Search for the cell housing the specified text and yield its (X, Y) center coordinate. 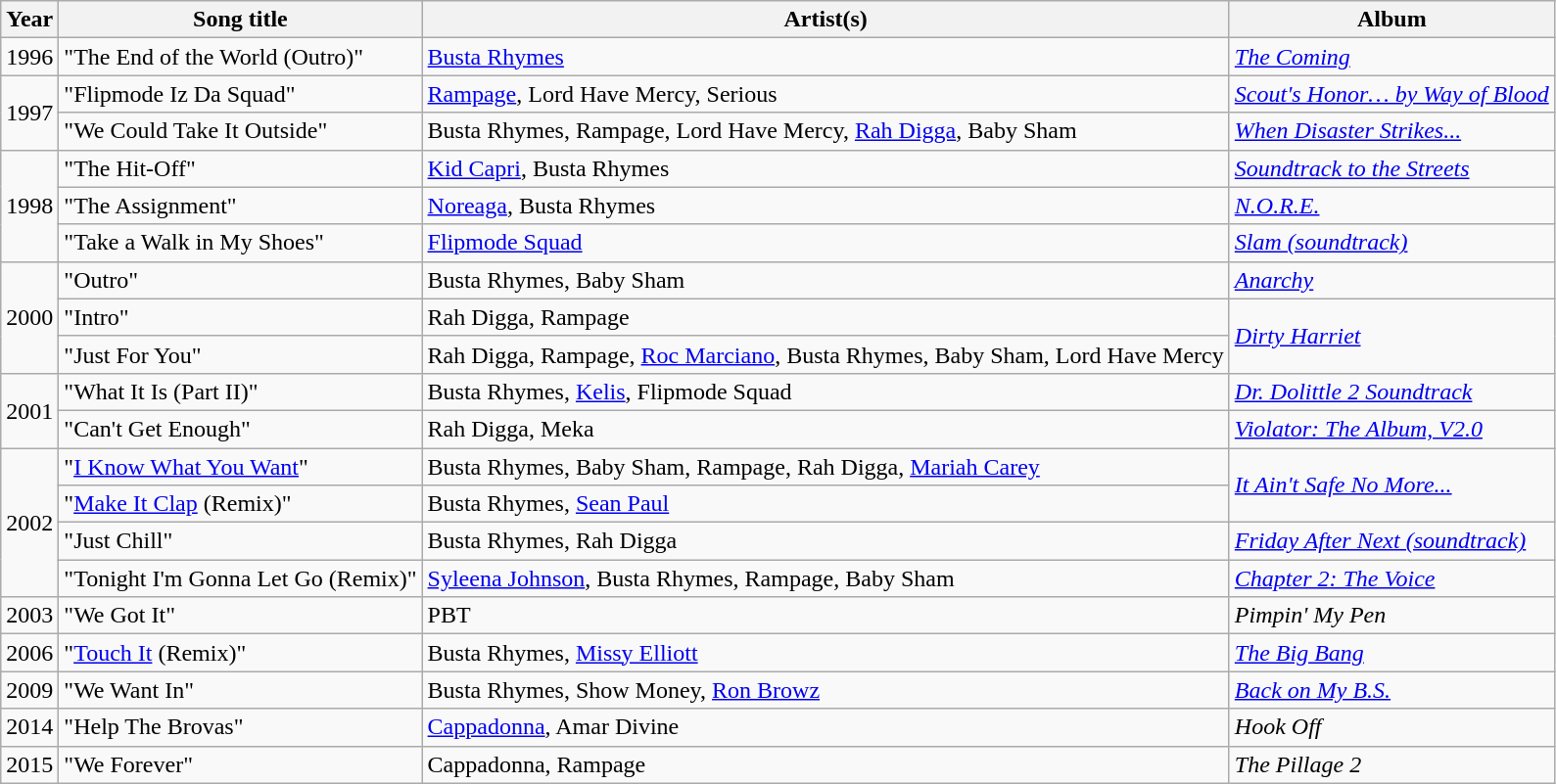
"Outro" (241, 280)
"What It Is (Part II)" (241, 392)
Dirty Harriet (1391, 336)
"Take a Walk in My Shoes" (241, 243)
Syleena Johnson, Busta Rhymes, Rampage, Baby Sham (825, 578)
"Make It Clap (Remix)" (241, 504)
"Intro" (241, 317)
Back on My B.S. (1391, 690)
2001 (29, 410)
"The End of the World (Outro)" (241, 57)
1997 (29, 113)
Anarchy (1391, 280)
Busta Rhymes, Show Money, Ron Browz (825, 690)
The Big Bang (1391, 653)
Busta Rhymes, Baby Sham (825, 280)
2002 (29, 523)
Kid Capri, Busta Rhymes (825, 168)
Flipmode Squad (825, 243)
Busta Rhymes, Rampage, Lord Have Mercy, Rah Digga, Baby Sham (825, 131)
2000 (29, 317)
When Disaster Strikes... (1391, 131)
"Just Chill" (241, 541)
1998 (29, 206)
"Flipmode Iz Da Squad" (241, 94)
Rampage, Lord Have Mercy, Serious (825, 94)
The Pillage 2 (1391, 764)
Slam (soundtrack) (1391, 243)
Noreaga, Busta Rhymes (825, 206)
The Coming (1391, 57)
"We Got It" (241, 616)
"Help The Brovas" (241, 727)
"I Know What You Want" (241, 467)
Rah Digga, Rampage, Roc Marciano, Busta Rhymes, Baby Sham, Lord Have Mercy (825, 354)
"The Hit-Off" (241, 168)
Pimpin' My Pen (1391, 616)
Hook Off (1391, 727)
"Touch It (Remix)" (241, 653)
"We Could Take It Outside" (241, 131)
"We Want In" (241, 690)
Album (1391, 20)
2014 (29, 727)
1996 (29, 57)
"We Forever" (241, 764)
Dr. Dolittle 2 Soundtrack (1391, 392)
Busta Rhymes, Baby Sham, Rampage, Rah Digga, Mariah Carey (825, 467)
Song title (241, 20)
Cappadonna, Amar Divine (825, 727)
Friday After Next (soundtrack) (1391, 541)
Rah Digga, Rampage (825, 317)
"Can't Get Enough" (241, 429)
Cappadonna, Rampage (825, 764)
"The Assignment" (241, 206)
2015 (29, 764)
Scout's Honor… by Way of Blood (1391, 94)
2009 (29, 690)
Rah Digga, Meka (825, 429)
Busta Rhymes, Rah Digga (825, 541)
2003 (29, 616)
Violator: The Album, V2.0 (1391, 429)
PBT (825, 616)
Busta Rhymes (825, 57)
Soundtrack to the Streets (1391, 168)
Busta Rhymes, Sean Paul (825, 504)
Chapter 2: The Voice (1391, 578)
It Ain't Safe No More... (1391, 485)
Busta Rhymes, Kelis, Flipmode Squad (825, 392)
2006 (29, 653)
N.O.R.E. (1391, 206)
Busta Rhymes, Missy Elliott (825, 653)
"Tonight I'm Gonna Let Go (Remix)" (241, 578)
Artist(s) (825, 20)
Year (29, 20)
"Just For You" (241, 354)
